Identify which cell holds the provided text, then report its [x, y] central coordinate. 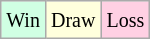
Draw [72, 20]
Loss [126, 20]
Win [24, 20]
